Output the (X, Y) coordinate of the center of the cell containing the given text.  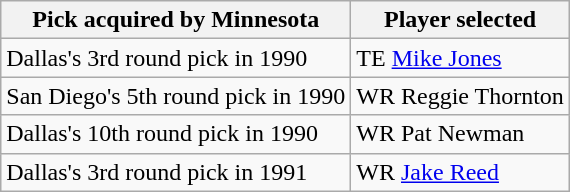
Dallas's 3rd round pick in 1990 (176, 58)
Dallas's 3rd round pick in 1991 (176, 172)
WR Pat Newman (460, 134)
Dallas's 10th round pick in 1990 (176, 134)
WR Jake Reed (460, 172)
TE Mike Jones (460, 58)
San Diego's 5th round pick in 1990 (176, 96)
Player selected (460, 20)
WR Reggie Thornton (460, 96)
Pick acquired by Minnesota (176, 20)
